Provide the [X, Y] coordinate of the cell's center where the given text is located.  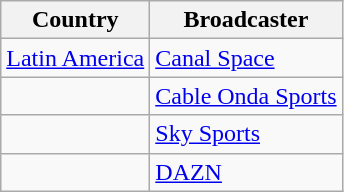
DAZN [246, 172]
Sky Sports [246, 134]
Country [76, 20]
Broadcaster [246, 20]
Latin America [76, 58]
Cable Onda Sports [246, 96]
Canal Space [246, 58]
